Find where the given text appears and provide that cell's center as (X, Y) coordinate. 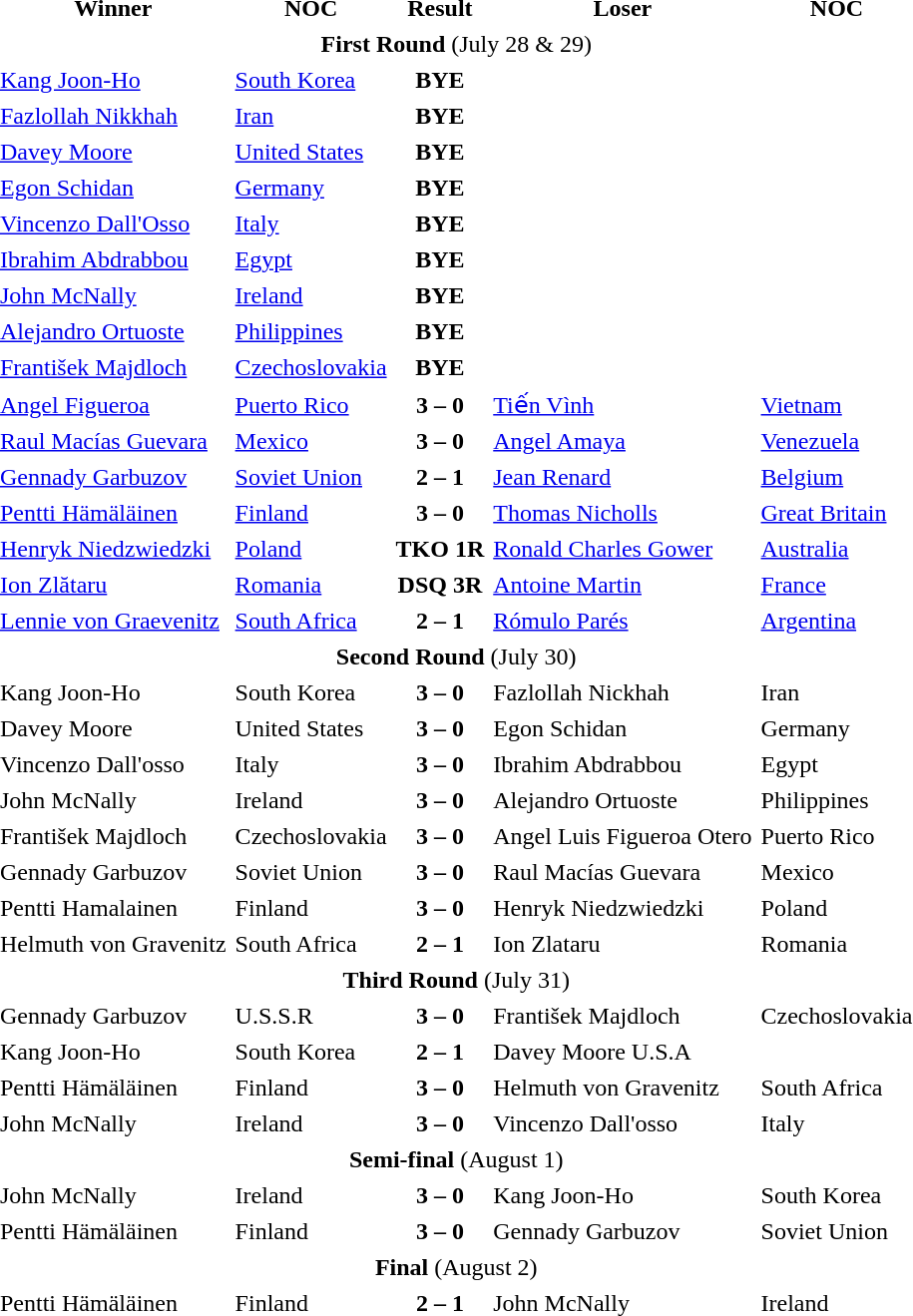
Egypt (311, 259)
Angel Amaya (623, 441)
Mexico (311, 441)
Gennady Garbuzov (623, 1231)
TKO 1R (441, 549)
Philippines (311, 331)
Fazlollah Nickhah (623, 692)
Ibrahim Abdrabbou (623, 764)
Iran (311, 116)
Angel Luis Figueroa Otero (623, 836)
Davey Moore U.S.A (623, 1052)
Romania (311, 585)
Antoine Martin (623, 585)
U.S.S.R (311, 1016)
Helmuth von Gravenitz (623, 1088)
Ion Zlataru (623, 944)
DSQ 3R (441, 585)
Poland (311, 549)
Kang Joon-Ho (623, 1195)
Tiến Vình (623, 404)
Thomas Nicholls (623, 513)
Egon Schidan (623, 728)
Germany (311, 188)
Raul Macías Guevara (623, 872)
Alejandro Ortuoste (623, 800)
Ronald Charles Gower (623, 549)
Puerto Rico (311, 404)
František Majdloch (623, 1016)
Rómulo Parés (623, 621)
Henryk Niedzwiedzki (623, 908)
Jean Renard (623, 477)
Vincenzo Dall'osso (623, 1123)
